Output the (x, y) coordinate of the center of the cell containing the given text.  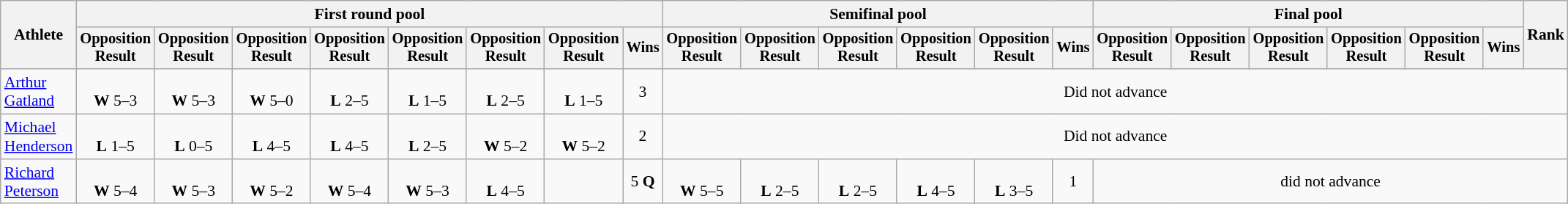
3 (643, 91)
Rank (1546, 35)
W 5–5 (701, 182)
Richard Peterson (39, 182)
2 (643, 136)
L 3–5 (1015, 182)
L 0–5 (193, 136)
W 5–0 (272, 91)
Final pool (1308, 14)
Semifinal pool (878, 14)
1 (1073, 182)
Athlete (39, 35)
First round pool (369, 14)
5 Q (643, 182)
Arthur Gatland (39, 91)
did not advance (1330, 182)
Michael Henderson (39, 136)
